Search for the cell housing the specified text and yield its [x, y] center coordinate. 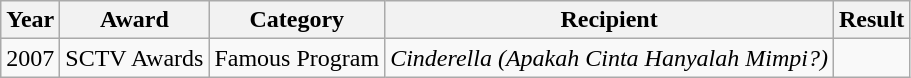
SCTV Awards [134, 58]
Cinderella (Apakah Cinta Hanyalah Mimpi?) [610, 58]
2007 [30, 58]
Award [134, 20]
Famous Program [297, 58]
Category [297, 20]
Result [871, 20]
Recipient [610, 20]
Year [30, 20]
